Return the (x, y) coordinate for the center point of the cell that contains the specified text.  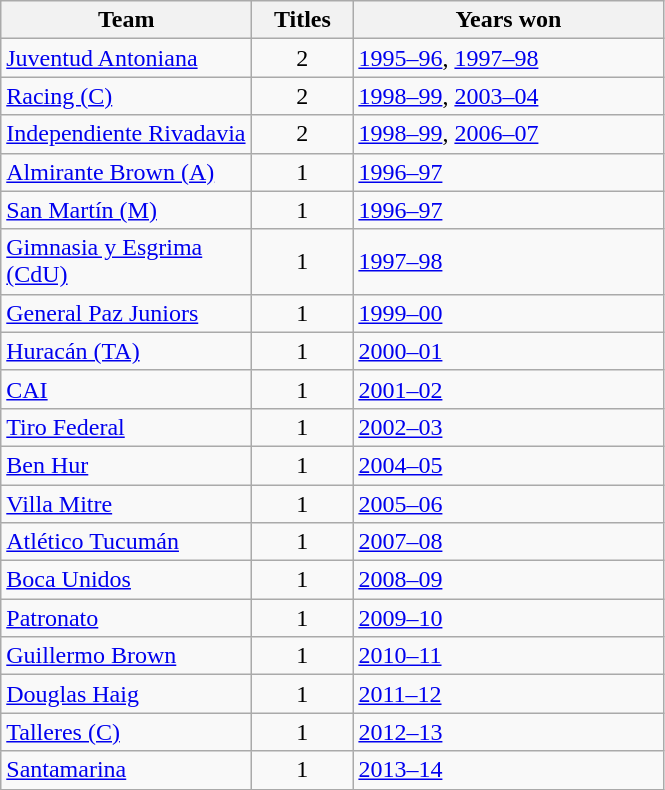
Guillermo Brown (126, 656)
CAI (126, 389)
1999–00 (508, 313)
Huracán (TA) (126, 351)
2008–09 (508, 580)
Almirante Brown (A) (126, 172)
1998–99, 2006–07 (508, 134)
Years won (508, 20)
Patronato (126, 618)
Juventud Antoniana (126, 58)
Atlético Tucumán (126, 542)
Douglas Haig (126, 694)
Talleres (C) (126, 732)
2013–14 (508, 770)
Titles (302, 20)
Villa Mitre (126, 503)
Independiente Rivadavia (126, 134)
2010–11 (508, 656)
Team (126, 20)
2012–13 (508, 732)
Ben Hur (126, 465)
2005–06 (508, 503)
2001–02 (508, 389)
1998–99, 2003–04 (508, 96)
Racing (C) (126, 96)
2009–10 (508, 618)
San Martín (M) (126, 210)
2000–01 (508, 351)
Gimnasia y Esgrima (CdU) (126, 262)
2011–12 (508, 694)
2004–05 (508, 465)
Boca Unidos (126, 580)
Santamarina (126, 770)
2002–03 (508, 427)
1995–96, 1997–98 (508, 58)
1997–98 (508, 262)
2007–08 (508, 542)
General Paz Juniors (126, 313)
Tiro Federal (126, 427)
